Return [x, y] of the center of cell containing provided text 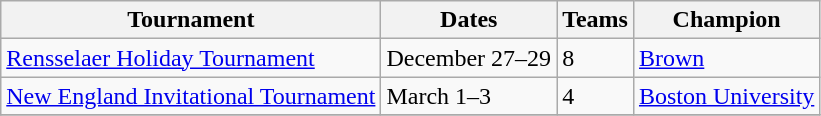
Brown [726, 58]
December 27–29 [469, 58]
Tournament [191, 20]
New England Invitational Tournament [191, 96]
8 [596, 58]
4 [596, 96]
Rensselaer Holiday Tournament [191, 58]
Teams [596, 20]
Boston University [726, 96]
Champion [726, 20]
Dates [469, 20]
March 1–3 [469, 96]
